Extract the (x, y) coordinate from the center of the cell holding the provided text.  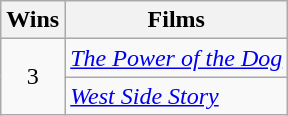
The Power of the Dog (176, 58)
Films (176, 20)
3 (33, 77)
Wins (33, 20)
West Side Story (176, 96)
